For the text-containing cell, return its midpoint in [X, Y] coordinate format. 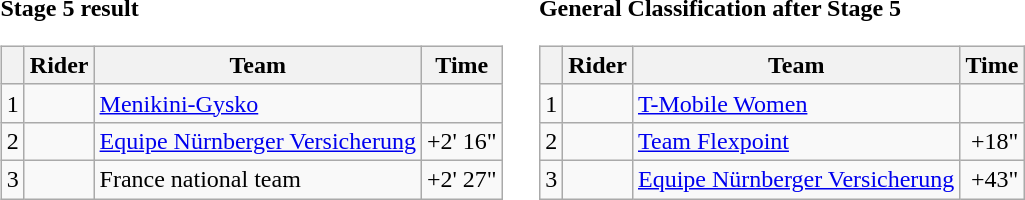
T-Mobile Women [796, 103]
Menikini-Gysko [258, 103]
+2' 16" [462, 141]
France national team [258, 179]
+43" [992, 179]
+2' 27" [462, 179]
+18" [992, 141]
Team Flexpoint [796, 141]
